Locate the cell with the specified text and output its [X, Y] center coordinate. 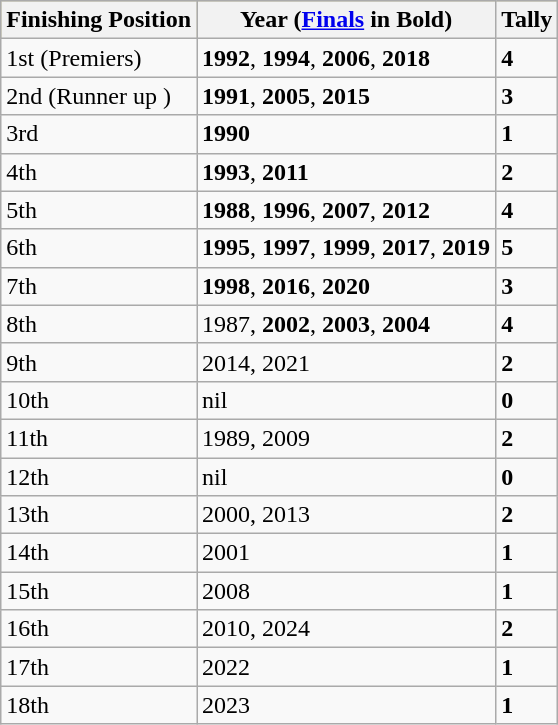
2023 [346, 705]
1989, 2009 [346, 438]
7th [99, 286]
2010, 2024 [346, 629]
1998, 2016, 2020 [346, 286]
9th [99, 362]
3rd [99, 134]
13th [99, 515]
1995, 1997, 1999, 2017, 2019 [346, 248]
1991, 2005, 2015 [346, 96]
5 [527, 248]
2008 [346, 591]
1992, 1994, 2006, 2018 [346, 58]
1990 [346, 134]
16th [99, 629]
14th [99, 553]
2014, 2021 [346, 362]
18th [99, 705]
Finishing Position [99, 20]
1988, 1996, 2007, 2012 [346, 210]
10th [99, 400]
5th [99, 210]
2nd (Runner up ) [99, 96]
2022 [346, 667]
15th [99, 591]
6th [99, 248]
8th [99, 324]
2000, 2013 [346, 515]
12th [99, 477]
17th [99, 667]
11th [99, 438]
1993, 2011 [346, 172]
1987, 2002, 2003, 2004 [346, 324]
4th [99, 172]
Tally [527, 20]
Year (Finals in Bold) [346, 20]
1st (Premiers) [99, 58]
2001 [346, 553]
